Search for the cell housing the specified text and yield its (X, Y) center coordinate. 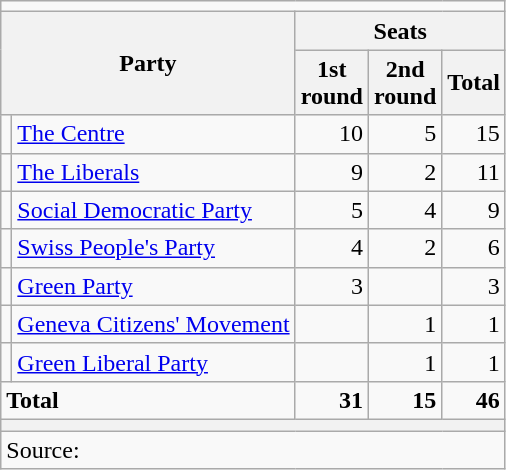
10 (332, 134)
The Centre (154, 134)
Green Party (154, 286)
Swiss People's Party (154, 248)
6 (474, 248)
Social Democratic Party (154, 210)
Geneva Citizens' Movement (154, 324)
Seats (400, 31)
Source: (254, 449)
11 (474, 172)
The Liberals (154, 172)
Green Liberal Party (154, 362)
31 (332, 400)
1stround (332, 82)
46 (474, 400)
Party (148, 64)
2ndround (404, 82)
